Identify which cell holds the provided text, then report its [x, y] central coordinate. 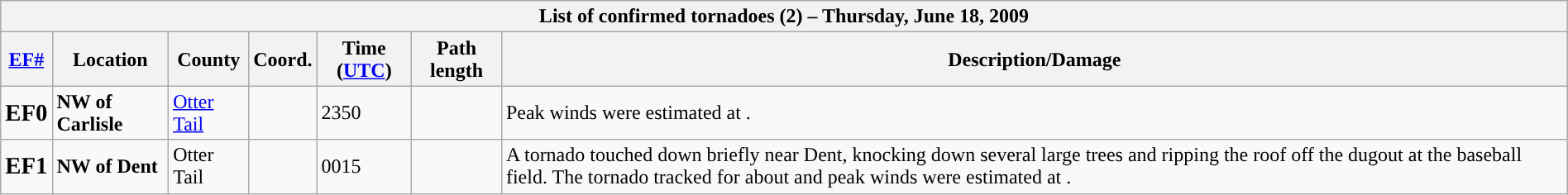
Peak winds were estimated at . [1034, 112]
Description/Damage [1034, 59]
NW of Carlisle [111, 112]
EF# [26, 59]
EF1 [26, 167]
EF0 [26, 112]
List of confirmed tornadoes (2) – Thursday, June 18, 2009 [784, 17]
County [208, 59]
NW of Dent [111, 167]
0015 [364, 167]
Location [111, 59]
Path length [457, 59]
Coord. [283, 59]
2350 [364, 112]
Time (UTC) [364, 59]
